Find where the given text appears and provide that cell's center as [X, Y] coordinate. 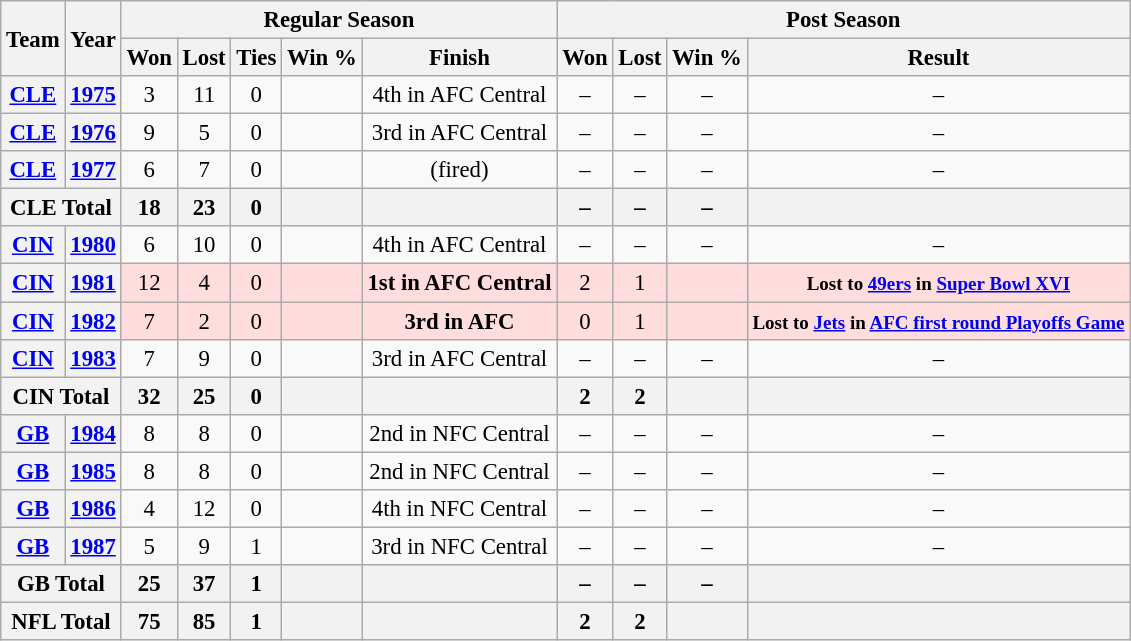
CIN Total [61, 396]
1982 [93, 321]
Lost to Jets in AFC first round Playoffs Game [938, 321]
1977 [93, 170]
1986 [93, 509]
1984 [93, 433]
Result [938, 58]
1975 [93, 95]
3rd in AFC [460, 321]
1983 [93, 358]
18 [149, 208]
11 [204, 95]
32 [149, 396]
1980 [93, 245]
3 [149, 95]
85 [204, 621]
GB Total [61, 584]
1987 [93, 546]
75 [149, 621]
23 [204, 208]
Ties [256, 58]
Post Season [844, 20]
Team [33, 38]
4th in NFC Central [460, 509]
1985 [93, 471]
Year [93, 38]
37 [204, 584]
1981 [93, 283]
Lost to 49ers in Super Bowl XVI [938, 283]
10 [204, 245]
3rd in NFC Central [460, 546]
1976 [93, 133]
Regular Season [339, 20]
1st in AFC Central [460, 283]
CLE Total [61, 208]
NFL Total [61, 621]
(fired) [460, 170]
Finish [460, 58]
